For the text-containing cell, return its midpoint in (x, y) coordinate format. 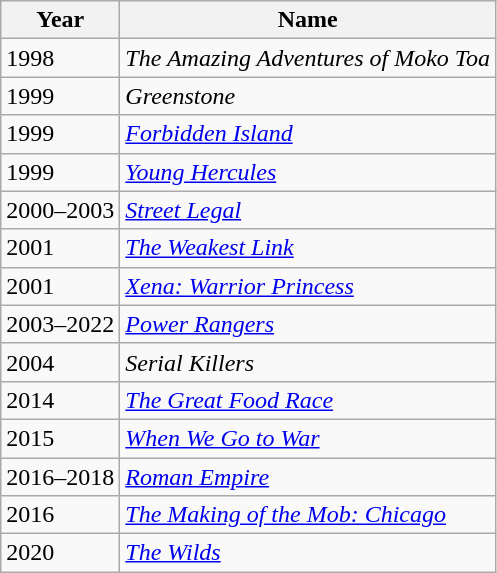
Xena: Warrior Princess (308, 286)
2003–2022 (60, 324)
2000–2003 (60, 210)
Power Rangers (308, 324)
Roman Empire (308, 477)
Forbidden Island (308, 134)
2014 (60, 400)
The Wilds (308, 553)
2015 (60, 438)
The Amazing Adventures of Moko Toa (308, 58)
1998 (60, 58)
Year (60, 20)
2016 (60, 515)
Street Legal (308, 210)
The Making of the Mob: Chicago (308, 515)
The Great Food Race (308, 400)
Greenstone (308, 96)
2016–2018 (60, 477)
2020 (60, 553)
When We Go to War (308, 438)
Young Hercules (308, 172)
Name (308, 20)
2004 (60, 362)
Serial Killers (308, 362)
The Weakest Link (308, 248)
